Capture the cell that displays the provided text and extract its (x, y) central coordinate. 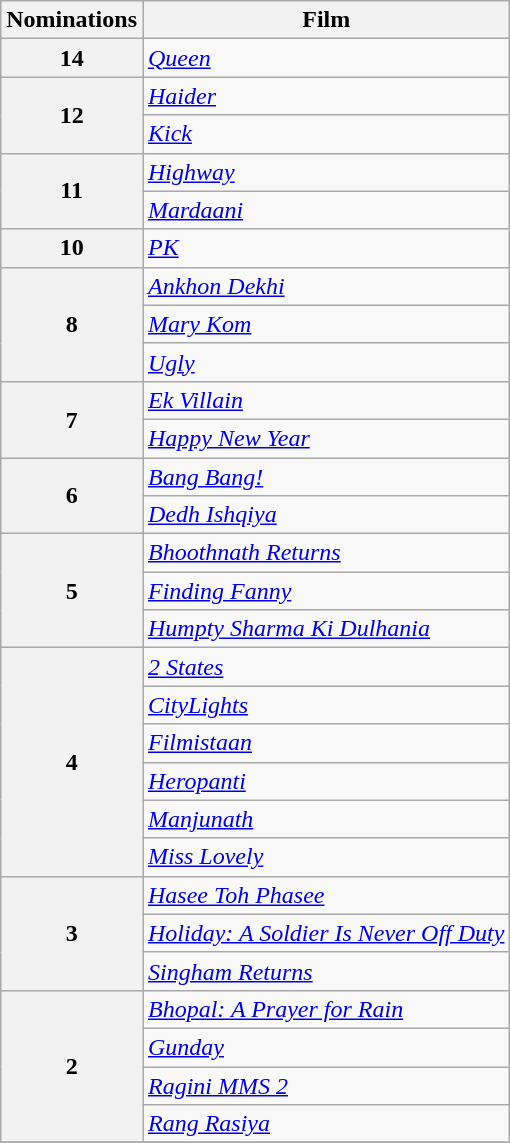
Queen (326, 58)
Ragini MMS 2 (326, 1085)
PK (326, 248)
Singham Returns (326, 971)
Manjunath (326, 819)
Highway (326, 172)
Bang Bang! (326, 477)
Humpty Sharma Ki Dulhania (326, 629)
Ugly (326, 362)
Haider (326, 96)
Heropanti (326, 781)
Miss Lovely (326, 857)
3 (72, 933)
12 (72, 115)
6 (72, 496)
CityLights (326, 705)
Holiday: A Soldier Is Never Off Duty (326, 933)
Mardaani (326, 210)
Ankhon Dekhi (326, 286)
Bhoothnath Returns (326, 553)
Finding Fanny (326, 591)
Filmistaan (326, 743)
Hasee Toh Phasee (326, 895)
7 (72, 419)
2 States (326, 667)
Bhopal: A Prayer for Rain (326, 1009)
Happy New Year (326, 438)
10 (72, 248)
11 (72, 191)
Mary Kom (326, 324)
Dedh Ishqiya (326, 515)
14 (72, 58)
8 (72, 324)
Nominations (72, 20)
Kick (326, 134)
Film (326, 20)
Ek Villain (326, 400)
4 (72, 762)
2 (72, 1066)
5 (72, 591)
Gunday (326, 1047)
Rang Rasiya (326, 1124)
